Extract the [x, y] coordinate from the center of the cell holding the provided text.  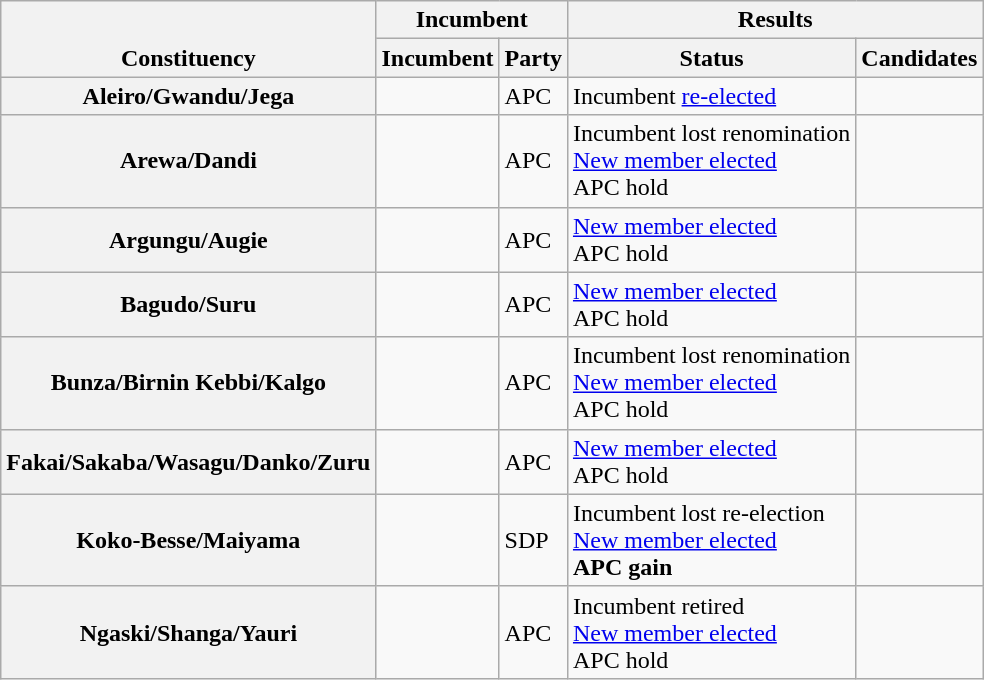
Party [533, 58]
Bagudo/Suru [188, 304]
Ngaski/Shanga/Yauri [188, 632]
Incumbent re-elected [711, 96]
Results [774, 20]
Constituency [188, 39]
Argungu/Augie [188, 240]
Fakai/Sakaba/Wasagu/Danko/Zuru [188, 462]
Incumbent lost re-electionNew member electedAPC gain [711, 540]
Candidates [920, 58]
Bunza/Birnin Kebbi/Kalgo [188, 383]
Status [711, 58]
Koko-Besse/Maiyama [188, 540]
Incumbent retiredNew member electedAPC hold [711, 632]
Arewa/Dandi [188, 161]
SDP [533, 540]
Aleiro/Gwandu/Jega [188, 96]
